From the cell containing the given text, extract its center point as (X, Y) coordinate. 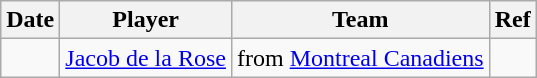
Date (30, 20)
Team (360, 20)
Player (146, 20)
from Montreal Canadiens (360, 58)
Ref (512, 20)
Jacob de la Rose (146, 58)
